Determine the (X, Y) coordinate at the center of the cell enclosing the given text.  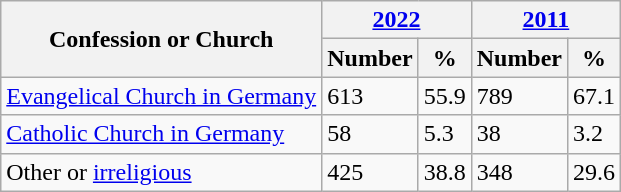
789 (519, 96)
2011 (546, 20)
38 (519, 134)
Evangelical Church in Germany (162, 96)
38.8 (444, 172)
Catholic Church in Germany (162, 134)
348 (519, 172)
425 (370, 172)
2022 (396, 20)
58 (370, 134)
3.2 (594, 134)
Other or irreligious (162, 172)
Confession or Church (162, 39)
55.9 (444, 96)
67.1 (594, 96)
5.3 (444, 134)
29.6 (594, 172)
613 (370, 96)
